Return the (X, Y) coordinate for the center point of the cell that contains the specified text.  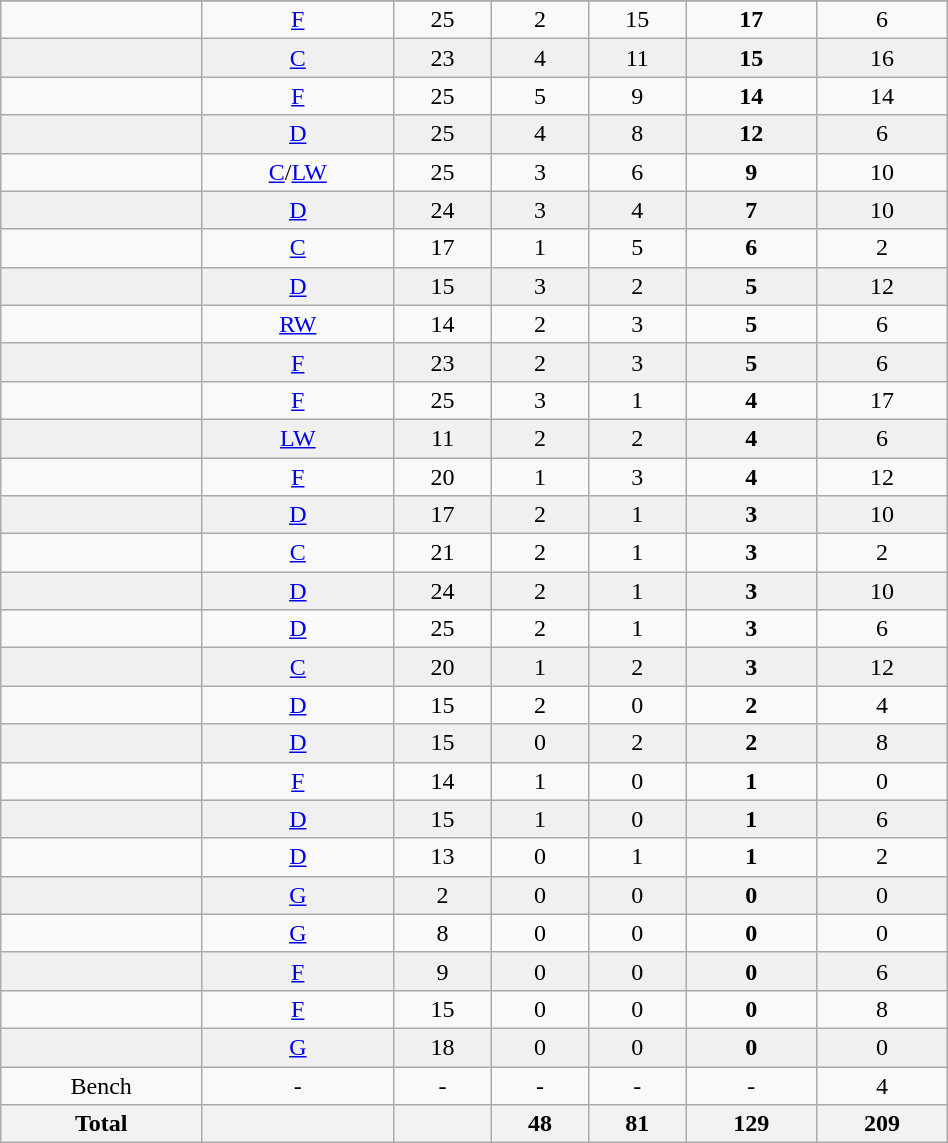
Total (102, 1124)
81 (638, 1124)
C/LW (298, 172)
18 (442, 1047)
7 (752, 210)
209 (882, 1124)
48 (540, 1124)
LW (298, 438)
16 (882, 58)
Bench (102, 1085)
13 (442, 857)
RW (298, 324)
129 (752, 1124)
21 (442, 553)
